Scan for the cell matching the given text and deliver its [x, y] coordinate at center. 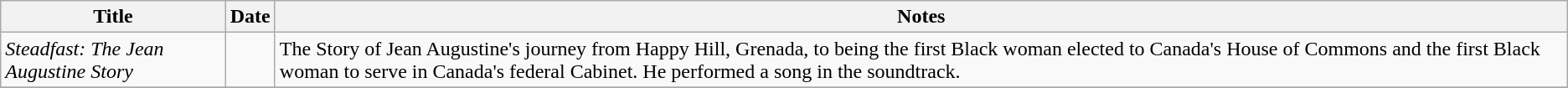
Date [250, 17]
Notes [921, 17]
Title [113, 17]
Steadfast: The Jean Augustine Story [113, 60]
